Search for the cell housing the specified text and yield its (x, y) center coordinate. 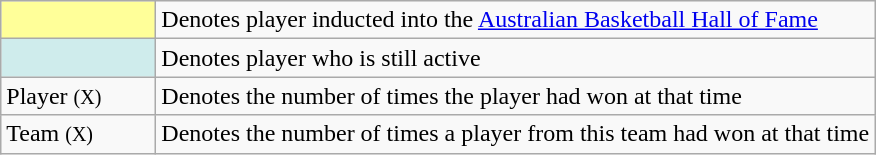
Player (X) (78, 96)
Denotes the number of times a player from this team had won at that time (516, 134)
Denotes player inducted into the Australian Basketball Hall of Fame (516, 20)
Denotes the number of times the player had won at that time (516, 96)
Denotes player who is still active (516, 58)
Team (X) (78, 134)
